Identify which cell holds the provided text, then report its [x, y] central coordinate. 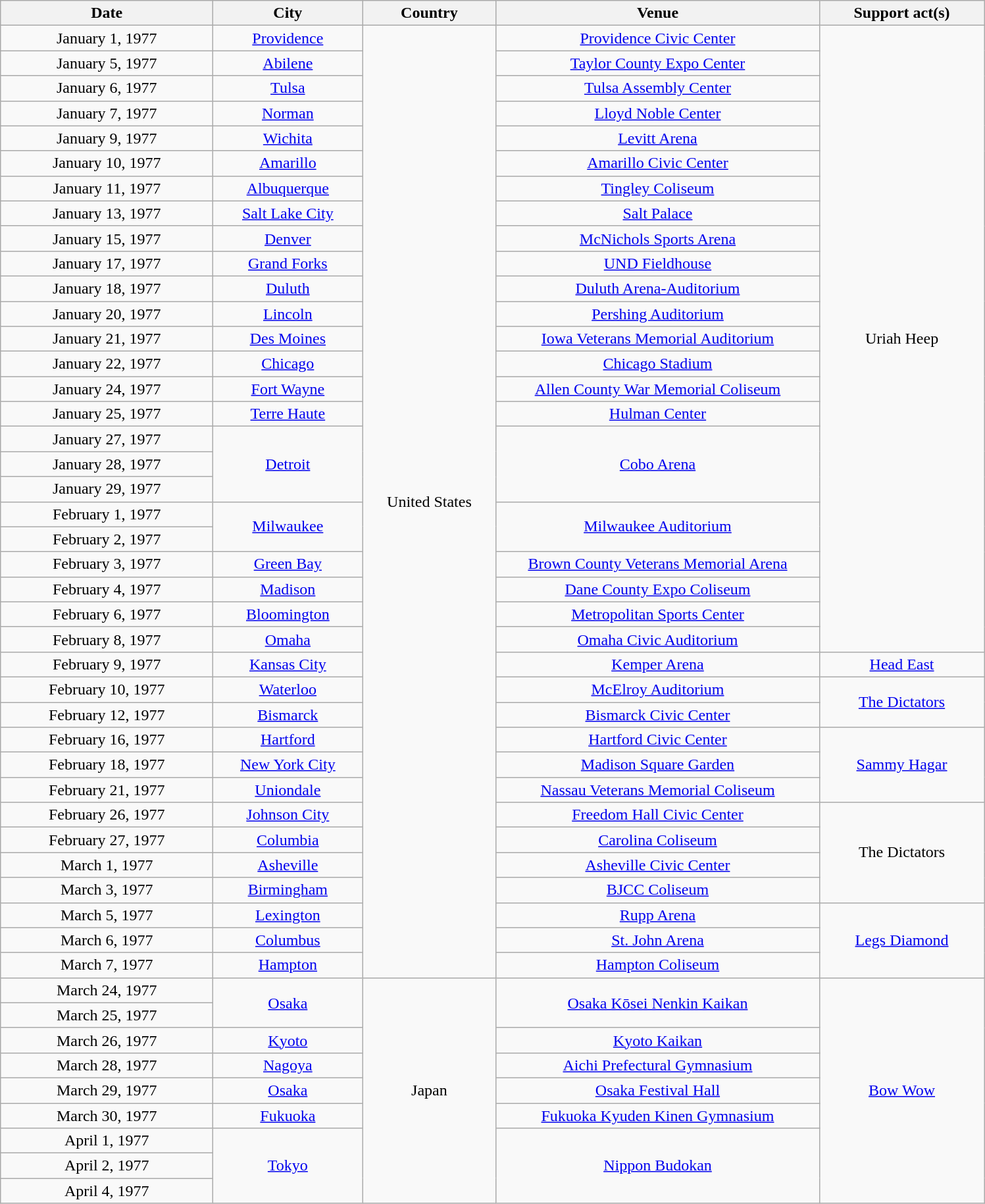
March 3, 1977 [107, 890]
Abilene [288, 63]
January 24, 1977 [107, 389]
Bloomington [288, 614]
Denver [288, 238]
January 10, 1977 [107, 163]
Carolina Coliseum [658, 840]
Bow Wow [901, 1090]
January 11, 1977 [107, 188]
Kyoto Kaikan [658, 1040]
Freedom Hall Civic Center [658, 815]
February 21, 1977 [107, 790]
Dane County Expo Coliseum [658, 589]
Pershing Auditorium [658, 314]
Norman [288, 113]
Madison Square Garden [658, 765]
Bismarck [288, 714]
Columbus [288, 940]
Providence Civic Center [658, 38]
Omaha [288, 639]
Wichita [288, 138]
Lloyd Noble Center [658, 113]
Duluth Arena-Auditorium [658, 288]
Amarillo Civic Center [658, 163]
Sammy Hagar [901, 765]
Kyoto [288, 1040]
Date [107, 13]
Bismarck Civic Center [658, 714]
Amarillo [288, 163]
January 7, 1977 [107, 113]
Kansas City [288, 664]
Fukuoka [288, 1116]
January 9, 1977 [107, 138]
Country [429, 13]
Aichi Prefectural Gymnasium [658, 1065]
February 3, 1977 [107, 564]
Columbia [288, 840]
Taylor County Expo Center [658, 63]
January 13, 1977 [107, 213]
January 21, 1977 [107, 339]
April 2, 1977 [107, 1166]
Tingley Coliseum [658, 188]
February 12, 1977 [107, 714]
Grand Forks [288, 263]
McElroy Auditorium [658, 689]
March 26, 1977 [107, 1040]
January 17, 1977 [107, 263]
UND Fieldhouse [658, 263]
Cobo Arena [658, 464]
Tulsa Assembly Center [658, 88]
Uriah Heep [901, 339]
BJCC Coliseum [658, 890]
March 29, 1977 [107, 1090]
McNichols Sports Arena [658, 238]
January 5, 1977 [107, 63]
January 28, 1977 [107, 464]
Johnson City [288, 815]
March 5, 1977 [107, 915]
March 7, 1977 [107, 965]
March 30, 1977 [107, 1116]
Chicago [288, 364]
Japan [429, 1090]
Fort Wayne [288, 389]
Hartford Civic Center [658, 740]
Lincoln [288, 314]
Birmingham [288, 890]
April 4, 1977 [107, 1191]
January 20, 1977 [107, 314]
February 9, 1977 [107, 664]
February 26, 1977 [107, 815]
February 2, 1977 [107, 539]
Legs Diamond [901, 940]
Madison [288, 589]
Iowa Veterans Memorial Auditorium [658, 339]
Asheville Civic Center [658, 865]
Nagoya [288, 1065]
Detroit [288, 464]
March 1, 1977 [107, 865]
February 18, 1977 [107, 765]
New York City [288, 765]
Tokyo [288, 1166]
Tulsa [288, 88]
January 22, 1977 [107, 364]
Duluth [288, 288]
March 28, 1977 [107, 1065]
January 6, 1977 [107, 88]
St. John Arena [658, 940]
Hulman Center [658, 414]
February 16, 1977 [107, 740]
Allen County War Memorial Coliseum [658, 389]
Support act(s) [901, 13]
April 1, 1977 [107, 1141]
Lexington [288, 915]
Venue [658, 13]
Chicago Stadium [658, 364]
Hampton Coliseum [658, 965]
Des Moines [288, 339]
Hartford [288, 740]
Albuquerque [288, 188]
Asheville [288, 865]
Hampton [288, 965]
Salt Lake City [288, 213]
Kemper Arena [658, 664]
January 29, 1977 [107, 489]
Salt Palace [658, 213]
February 6, 1977 [107, 614]
February 8, 1977 [107, 639]
January 27, 1977 [107, 439]
February 10, 1977 [107, 689]
Terre Haute [288, 414]
March 25, 1977 [107, 1015]
January 1, 1977 [107, 38]
Fukuoka Kyuden Kinen Gymnasium [658, 1116]
March 24, 1977 [107, 990]
Head East [901, 664]
Providence [288, 38]
January 18, 1977 [107, 288]
Omaha Civic Auditorium [658, 639]
Metropolitan Sports Center [658, 614]
March 6, 1977 [107, 940]
Osaka Kōsei Nenkin Kaikan [658, 1003]
Nippon Budokan [658, 1166]
February 1, 1977 [107, 514]
February 4, 1977 [107, 589]
January 25, 1977 [107, 414]
Uniondale [288, 790]
Nassau Veterans Memorial Coliseum [658, 790]
Osaka Festival Hall [658, 1090]
Levitt Arena [658, 138]
United States [429, 502]
City [288, 13]
Rupp Arena [658, 915]
Waterloo [288, 689]
January 15, 1977 [107, 238]
Milwaukee [288, 527]
Green Bay [288, 564]
Brown County Veterans Memorial Arena [658, 564]
February 27, 1977 [107, 840]
Milwaukee Auditorium [658, 527]
